Pinpoint the cell where the given text exists, returning its [x, y] midpoint coordinate. 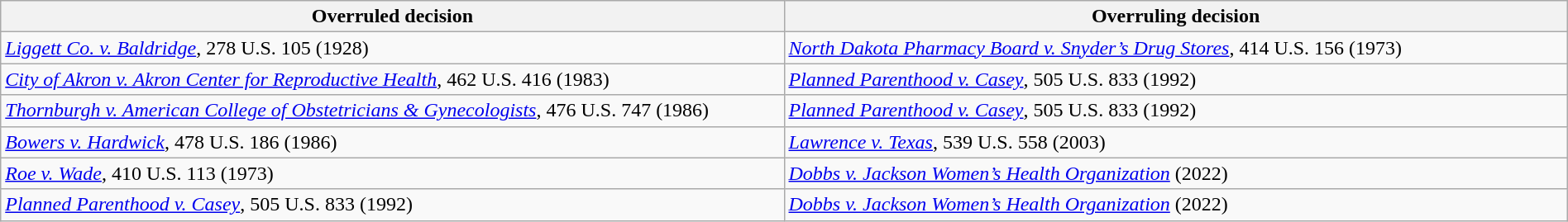
Thornburgh v. American College of Obstetricians & Gynecologists, 476 U.S. 747 (1986) [392, 111]
North Dakota Pharmacy Board v. Snyder’s Drug Stores, 414 U.S. 156 (1973) [1176, 48]
Overruling decision [1176, 17]
Overruled decision [392, 17]
Liggett Co. v. Baldridge, 278 U.S. 105 (1928) [392, 48]
City of Akron v. Akron Center for Reproductive Health, 462 U.S. 416 (1983) [392, 79]
Roe v. Wade, 410 U.S. 113 (1973) [392, 173]
Bowers v. Hardwick, 478 U.S. 186 (1986) [392, 142]
Lawrence v. Texas, 539 U.S. 558 (2003) [1176, 142]
